Scan for the cell matching the given text and deliver its (x, y) coordinate at center. 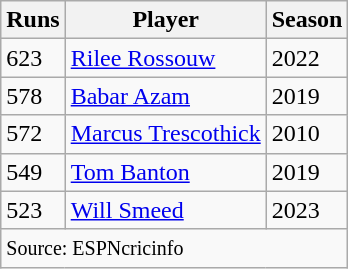
623 (33, 58)
572 (33, 134)
2010 (307, 134)
2022 (307, 58)
523 (33, 210)
578 (33, 96)
Source: ESPNcricinfo (174, 248)
Will Smeed (166, 210)
Rilee Rossouw (166, 58)
Marcus Trescothick (166, 134)
549 (33, 172)
Season (307, 20)
Tom Banton (166, 172)
Babar Azam (166, 96)
Player (166, 20)
Runs (33, 20)
2023 (307, 210)
